Determine the [x, y] coordinate at the center of the cell enclosing the given text.  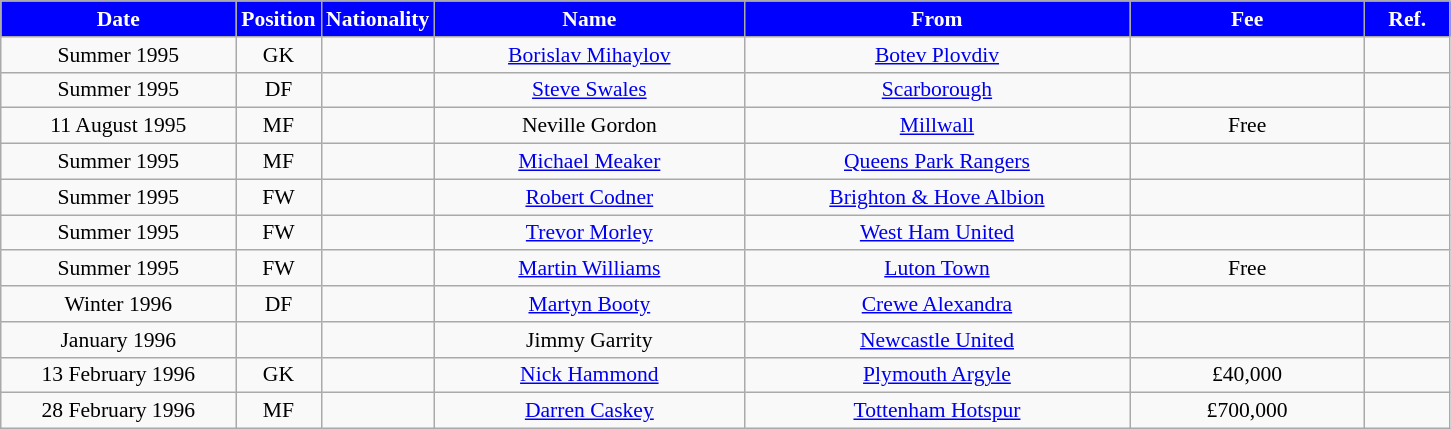
Fee [1248, 19]
Nationality [378, 19]
Scarborough [936, 90]
Queens Park Rangers [936, 162]
West Ham United [936, 233]
Martyn Booty [589, 304]
Nick Hammond [589, 375]
Borislav Mihaylov [589, 55]
Millwall [936, 126]
Trevor Morley [589, 233]
Crewe Alexandra [936, 304]
28 February 1996 [118, 411]
Neville Gordon [589, 126]
Brighton & Hove Albion [936, 197]
Winter 1996 [118, 304]
Plymouth Argyle [936, 375]
Tottenham Hotspur [936, 411]
Michael Meaker [589, 162]
Botev Plovdiv [936, 55]
Jimmy Garrity [589, 340]
Luton Town [936, 269]
Newcastle United [936, 340]
11 August 1995 [118, 126]
Darren Caskey [589, 411]
From [936, 19]
January 1996 [118, 340]
Robert Codner [589, 197]
Position [278, 19]
Ref. [1408, 19]
Steve Swales [589, 90]
£700,000 [1248, 411]
13 February 1996 [118, 375]
Date [118, 19]
Name [589, 19]
Martin Williams [589, 269]
£40,000 [1248, 375]
